Detect which cell encompasses the target text, then output its [x, y] center coordinate. 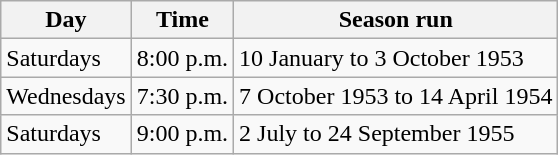
Day [66, 20]
8:00 p.m. [182, 58]
7 October 1953 to 14 April 1954 [396, 96]
Time [182, 20]
7:30 p.m. [182, 96]
Wednesdays [66, 96]
Season run [396, 20]
2 July to 24 September 1955 [396, 134]
10 January to 3 October 1953 [396, 58]
9:00 p.m. [182, 134]
